Return [X, Y] of the center of cell containing provided text 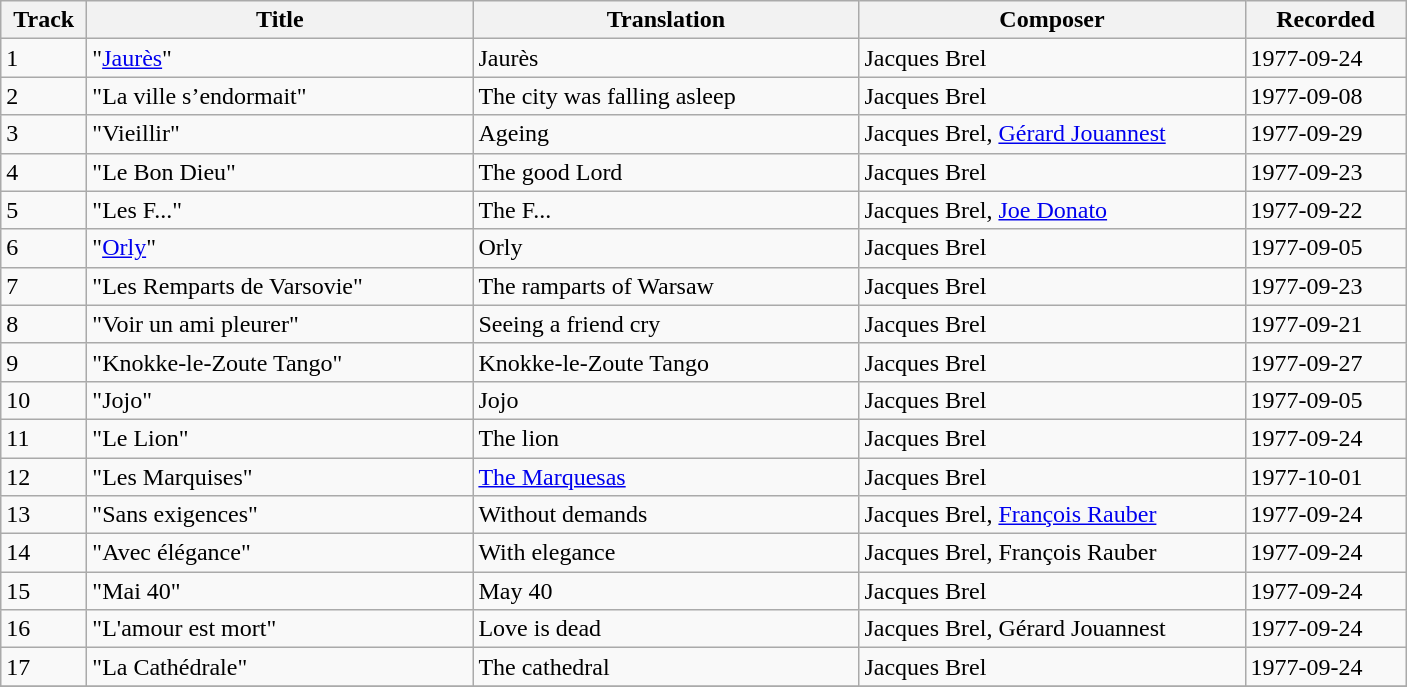
17 [44, 667]
1977-10-01 [1326, 477]
12 [44, 477]
The lion [666, 438]
The city was falling asleep [666, 96]
3 [44, 134]
8 [44, 324]
"Orly" [280, 248]
Track [44, 20]
Jacques Brel, Joe Donato [1052, 210]
Composer [1052, 20]
1977-09-08 [1326, 96]
The good Lord [666, 172]
With elegance [666, 553]
Love is dead [666, 629]
"Le Lion" [280, 438]
"La Cathédrale" [280, 667]
11 [44, 438]
"Le Bon Dieu" [280, 172]
"Voir un ami pleurer" [280, 324]
16 [44, 629]
"Avec élégance" [280, 553]
10 [44, 400]
Translation [666, 20]
"Les Marquises" [280, 477]
"Les F..." [280, 210]
1977-09-27 [1326, 362]
9 [44, 362]
"La ville s’endormait" [280, 96]
Title [280, 20]
Knokke-le-Zoute Tango [666, 362]
"Sans exigences" [280, 515]
4 [44, 172]
6 [44, 248]
Jaurès [666, 58]
"Jaurès" [280, 58]
13 [44, 515]
1977-09-22 [1326, 210]
Jojo [666, 400]
2 [44, 96]
May 40 [666, 591]
The Marquesas [666, 477]
14 [44, 553]
"Knokke-le-Zoute Tango" [280, 362]
15 [44, 591]
The ramparts of Warsaw [666, 286]
"L'amour est mort" [280, 629]
"Vieillir" [280, 134]
Recorded [1326, 20]
"Les Remparts de Varsovie" [280, 286]
1 [44, 58]
Orly [666, 248]
1977-09-29 [1326, 134]
5 [44, 210]
Seeing a friend cry [666, 324]
"Mai 40" [280, 591]
Without demands [666, 515]
The cathedral [666, 667]
7 [44, 286]
The F... [666, 210]
"Jojo" [280, 400]
1977-09-21 [1326, 324]
Ageing [666, 134]
